Output the [x, y] coordinate of the center of the cell containing the given text.  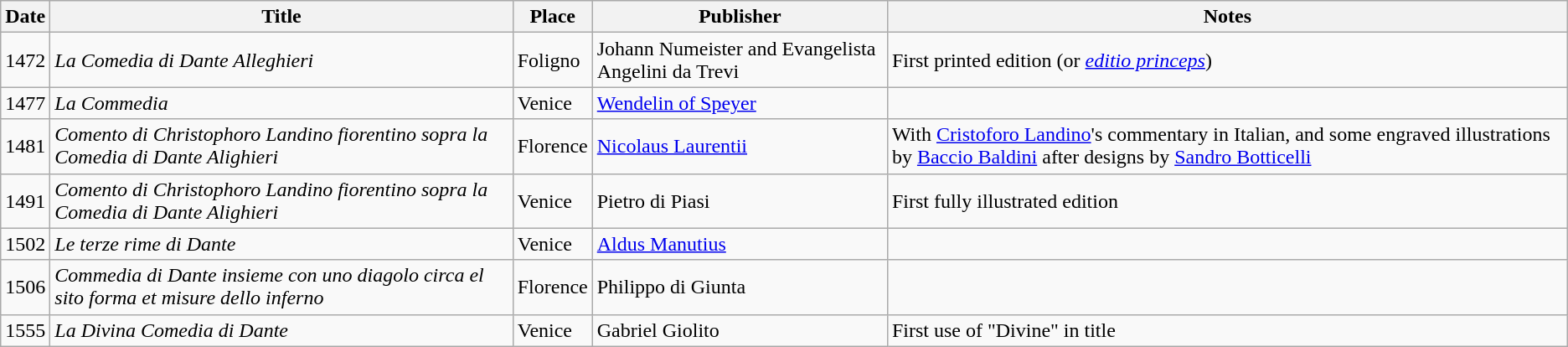
La Divina Comedia di Dante [281, 330]
Commedia di Dante insieme con uno diagolo circa el sito forma et misure dello inferno [281, 287]
First use of "Divine" in title [1227, 330]
Wendelin of Speyer [740, 103]
Pietro di Piasi [740, 201]
Publisher [740, 17]
Place [553, 17]
1477 [25, 103]
1502 [25, 244]
La Commedia [281, 103]
Date [25, 17]
Notes [1227, 17]
Le terze rime di Dante [281, 244]
Foligno [553, 60]
First printed edition (or editio princeps) [1227, 60]
Johann Numeister and Evangelista Angelini da Trevi [740, 60]
1555 [25, 330]
1506 [25, 287]
1481 [25, 146]
Nicolaus Laurentii [740, 146]
Title [281, 17]
Philippo di Giunta [740, 287]
1491 [25, 201]
Gabriel Giolito [740, 330]
1472 [25, 60]
First fully illustrated edition [1227, 201]
Aldus Manutius [740, 244]
La Comedia di Dante Alleghieri [281, 60]
With Cristoforo Landino's commentary in Italian, and some engraved illustrations by Baccio Baldini after designs by Sandro Botticelli [1227, 146]
